Detect which cell encompasses the target text, then output its (X, Y) center coordinate. 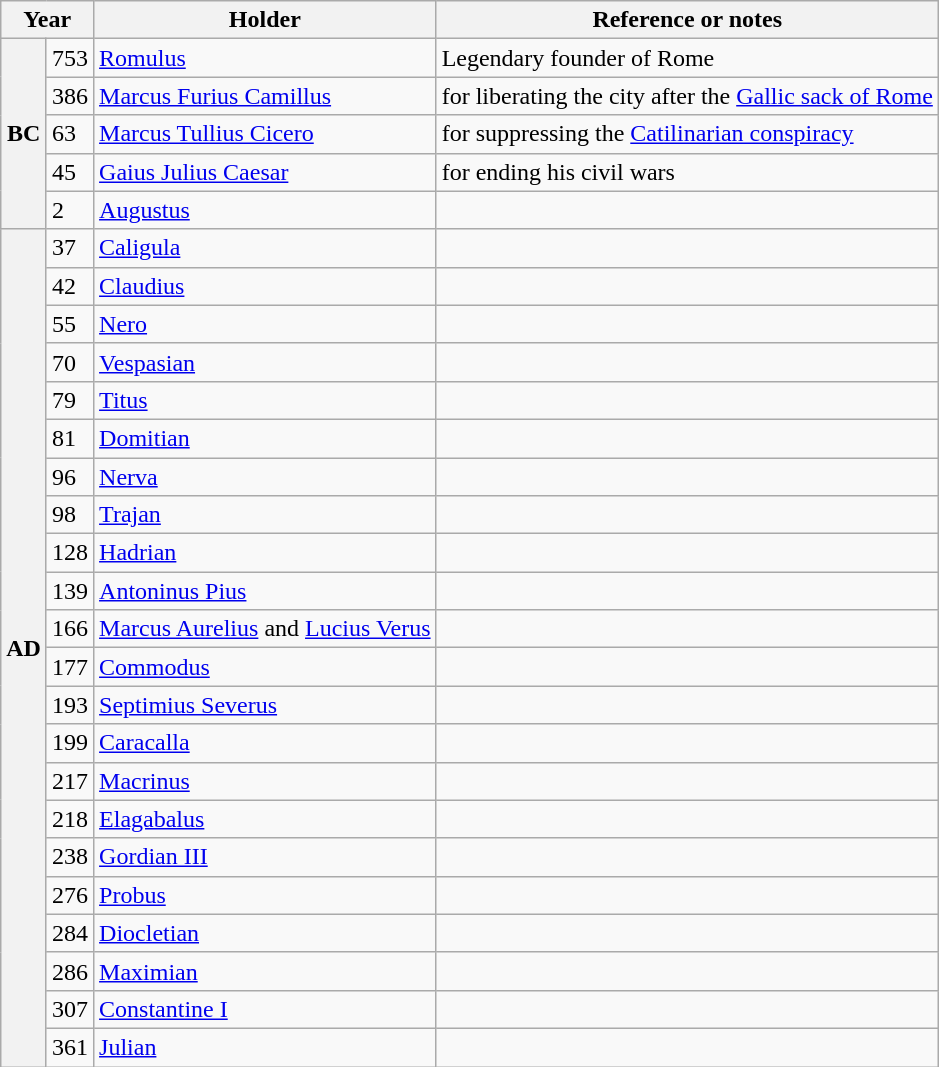
Julian (266, 1047)
Augustus (266, 210)
Nerva (266, 477)
166 (70, 629)
Marcus Aurelius and Lucius Verus (266, 629)
Legendary founder of Rome (687, 58)
96 (70, 477)
Reference or notes (687, 20)
286 (70, 971)
98 (70, 515)
for suppressing the Catilinarian conspiracy (687, 134)
Gaius Julius Caesar (266, 172)
Diocletian (266, 933)
Trajan (266, 515)
193 (70, 705)
45 (70, 172)
Elagabalus (266, 819)
Maximian (266, 971)
218 (70, 819)
Septimius Severus (266, 705)
55 (70, 324)
Vespasian (266, 362)
79 (70, 400)
Commodus (266, 667)
Marcus Furius Camillus (266, 96)
63 (70, 134)
128 (70, 553)
386 (70, 96)
Gordian III (266, 857)
Marcus Tullius Cicero (266, 134)
753 (70, 58)
81 (70, 438)
Titus (266, 400)
284 (70, 933)
Domitian (266, 438)
BC (24, 134)
Year (48, 20)
42 (70, 286)
177 (70, 667)
139 (70, 591)
238 (70, 857)
Romulus (266, 58)
Caligula (266, 248)
Hadrian (266, 553)
Nero (266, 324)
217 (70, 781)
199 (70, 743)
Holder (266, 20)
Claudius (266, 286)
Macrinus (266, 781)
Constantine I (266, 1009)
Probus (266, 895)
2 (70, 210)
AD (24, 648)
307 (70, 1009)
for liberating the city after the Gallic sack of Rome (687, 96)
Antoninus Pius (266, 591)
361 (70, 1047)
70 (70, 362)
Caracalla (266, 743)
37 (70, 248)
for ending his civil wars (687, 172)
276 (70, 895)
